Provide the (x, y) coordinate of the cell's center where the given text is located.  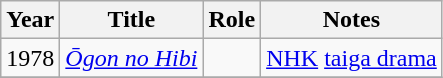
Ōgon no Hibi (132, 58)
Role (232, 20)
Title (132, 20)
Notes (352, 20)
NHK taiga drama (352, 58)
Year (30, 20)
1978 (30, 58)
